From the cell containing the given text, extract its center point as [x, y] coordinate. 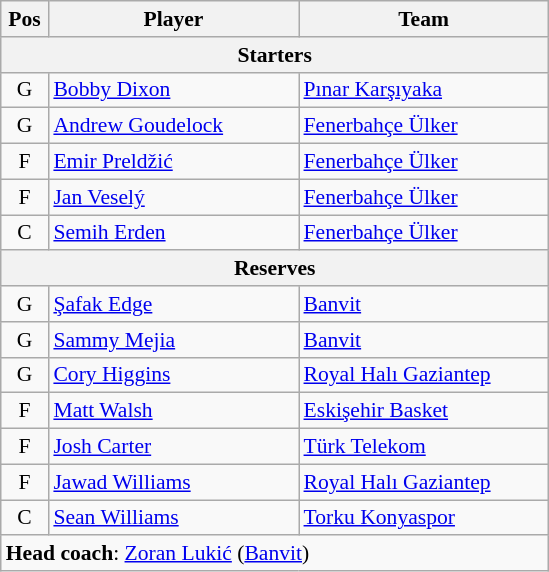
Sean Williams [173, 518]
Bobby Dixon [173, 90]
Semih Erden [173, 233]
Şafak Edge [173, 304]
Matt Walsh [173, 411]
Andrew Goudelock [173, 126]
Pos [25, 19]
Reserves [275, 269]
Starters [275, 55]
Josh Carter [173, 447]
Cory Higgins [173, 375]
Eskişehir Basket [423, 411]
Player [173, 19]
Pınar Karşıyaka [423, 90]
Torku Konyaspor [423, 518]
Jawad Williams [173, 482]
Head coach: Zoran Lukić (Banvit) [275, 554]
Türk Telekom [423, 447]
Sammy Mejia [173, 340]
Team [423, 19]
Emir Preldžić [173, 162]
Jan Veselý [173, 197]
